Locate the cell with the specified text and output its (x, y) center coordinate. 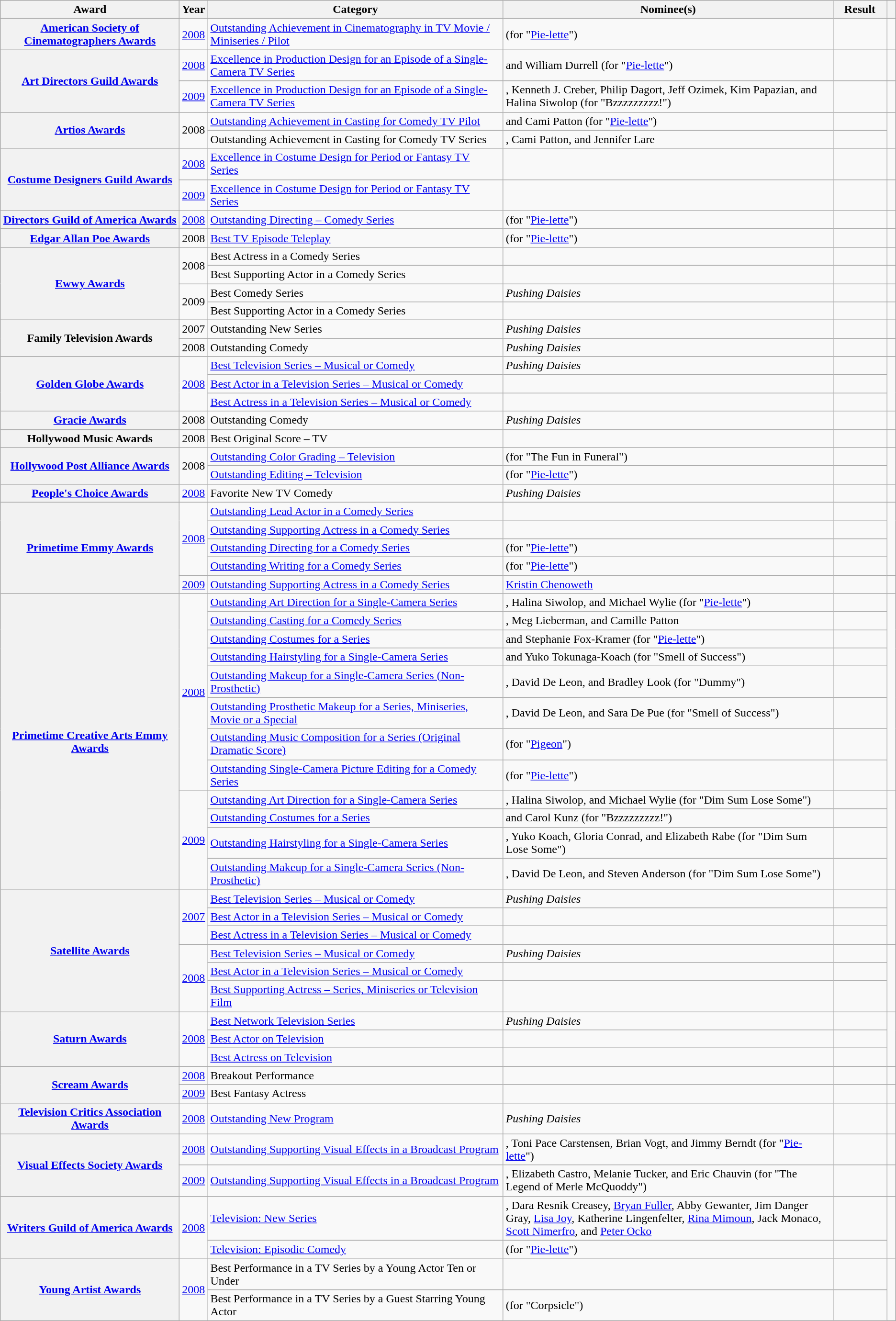
Television: New Series (355, 1218)
Television: Episodic Comedy (355, 1249)
, Kenneth J. Creber, Philip Dagort, Jeff Ozimek, Kim Papazian, and Halina Siwolop (for "Bzzzzzzzzz!") (668, 97)
Saturn Awards (90, 1039)
Result (860, 10)
Outstanding New Program (355, 1118)
American Society of Cinematographers Awards (90, 34)
Television Critics Association Awards (90, 1118)
Gracie Awards (90, 420)
Best Network Television Series (355, 1021)
Young Artist Awards (90, 1289)
Outstanding Achievement in Cinematography in TV Movie / Miniseries / Pilot (355, 34)
Scream Awards (90, 1085)
Best Fantasy Actress (355, 1094)
(for "Pigeon") (668, 744)
Year (193, 10)
, David De Leon, and Sara De Pue (for "Smell of Success") (668, 713)
and William Durrell (for "Pie-lette") (668, 65)
Nominee(s) (668, 10)
, Halina Siwolop, and Michael Wylie (for "Dim Sum Lose Some") (668, 800)
Primetime Creative Arts Emmy Awards (90, 742)
Outstanding Directing for a Comedy Series (355, 548)
Best Performance in a TV Series by a Young Actor Ten or Under (355, 1274)
Best Actor on Television (355, 1039)
Favorite New TV Comedy (355, 493)
Golden Globe Awards (90, 384)
Kristin Chenoweth (668, 584)
Ewwy Awards (90, 283)
Best Actress on Television (355, 1057)
, Halina Siwolop, and Michael Wylie (for "Pie-lette") (668, 603)
Costume Designers Guild Awards (90, 179)
Outstanding Single-Camera Picture Editing for a Comedy Series (355, 775)
Category (355, 10)
Outstanding Music Composition for a Series (Original Dramatic Score) (355, 744)
Visual Effects Society Awards (90, 1165)
, Elizabeth Castro, Melanie Tucker, and Eric Chauvin (for "The Legend of Merle McQuoddy") (668, 1180)
Best Performance in a TV Series by a Guest Starring Young Actor (355, 1305)
Outstanding Editing – Television (355, 475)
People's Choice Awards (90, 493)
Best TV Episode Teleplay (355, 238)
Best Actress in a Comedy Series (355, 256)
Edgar Allan Poe Awards (90, 238)
Artios Awards (90, 130)
Outstanding Casting for a Comedy Series (355, 621)
Outstanding Lead Actor in a Comedy Series (355, 511)
, David De Leon, and Bradley Look (for "Dummy") (668, 682)
Family Television Awards (90, 338)
(for "The Fun in Funeral") (668, 457)
, Yuko Koach, Gloria Conrad, and Elizabeth Rabe (for "Dim Sum Lose Some") (668, 842)
and Stephanie Fox-Kramer (for "Pie-lette") (668, 639)
, Cami Patton, and Jennifer Lare (668, 139)
Outstanding Achievement in Casting for Comedy TV Pilot (355, 121)
(for "Corpsicle") (668, 1305)
Outstanding Directing – Comedy Series (355, 220)
, David De Leon, and Steven Anderson (for "Dim Sum Lose Some") (668, 874)
Hollywood Post Alliance Awards (90, 466)
Primetime Emmy Awards (90, 548)
Outstanding Color Grading – Television (355, 457)
Breakout Performance (355, 1075)
, Meg Lieberman, and Camille Patton (668, 621)
and Carol Kunz (for "Bzzzzzzzzz!") (668, 818)
Outstanding Achievement in Casting for Comedy TV Series (355, 139)
Best Comedy Series (355, 292)
Outstanding Prosthetic Makeup for a Series, Miniseries, Movie or a Special (355, 713)
Writers Guild of America Awards (90, 1227)
Award (90, 10)
Hollywood Music Awards (90, 438)
and Cami Patton (for "Pie-lette") (668, 121)
Outstanding New Series (355, 329)
Satellite Awards (90, 951)
Art Directors Guild Awards (90, 81)
Directors Guild of America Awards (90, 220)
Best Supporting Actress – Series, Miniseries or Television Film (355, 996)
Best Original Score – TV (355, 438)
, Toni Pace Carstensen, Brian Vogt, and Jimmy Berndt (for "Pie-lette") (668, 1150)
Outstanding Writing for a Comedy Series (355, 566)
and Yuko Tokunaga-Koach (for "Smell of Success") (668, 657)
